Detect which cell encompasses the target text, then output its [X, Y] center coordinate. 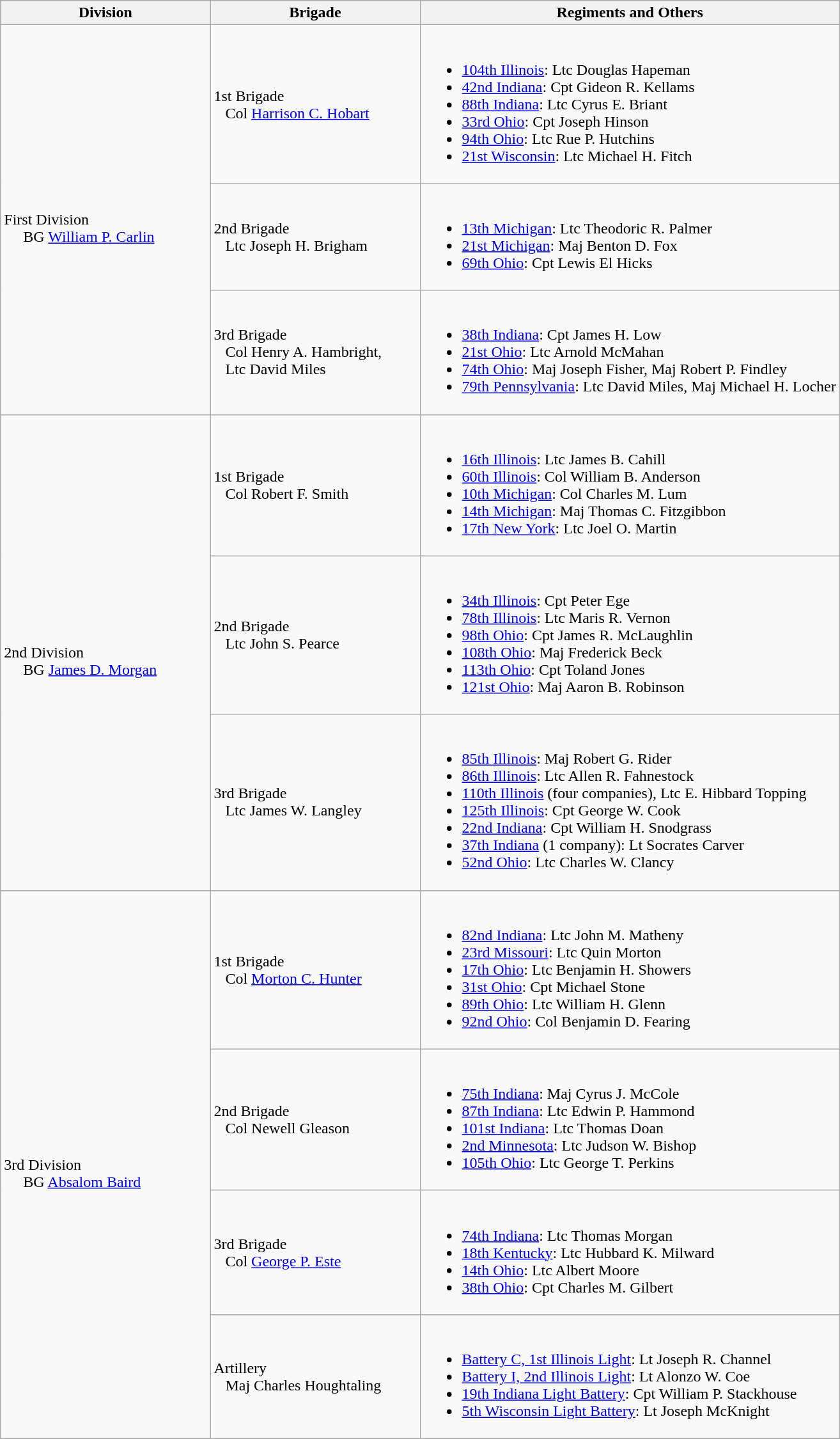
1st Brigade Col Robert F. Smith [315, 485]
13th Michigan: Ltc Theodoric R. Palmer21st Michigan: Maj Benton D. Fox69th Ohio: Cpt Lewis El Hicks [630, 237]
74th Indiana: Ltc Thomas Morgan18th Kentucky: Ltc Hubbard K. Milward14th Ohio: Ltc Albert Moore38th Ohio: Cpt Charles M. Gilbert [630, 1252]
Artillery Maj Charles Houghtaling [315, 1376]
2nd Brigade Ltc John S. Pearce [315, 635]
First Division BG William P. Carlin [105, 220]
Brigade [315, 13]
3rd Brigade Col Henry A. Hambright, Ltc David Miles [315, 352]
2nd Brigade Ltc Joseph H. Brigham [315, 237]
Regiments and Others [630, 13]
2nd Brigade Col Newell Gleason [315, 1119]
3rd Brigade Col George P. Este [315, 1252]
Division [105, 13]
1st Brigade Col Morton C. Hunter [315, 970]
1st Brigade Col Harrison C. Hobart [315, 104]
3rd Brigade Ltc James W. Langley [315, 802]
3rd Division BG Absalom Baird [105, 1164]
2nd Division BG James D. Morgan [105, 652]
